Return (X, Y) of the center of cell containing provided text 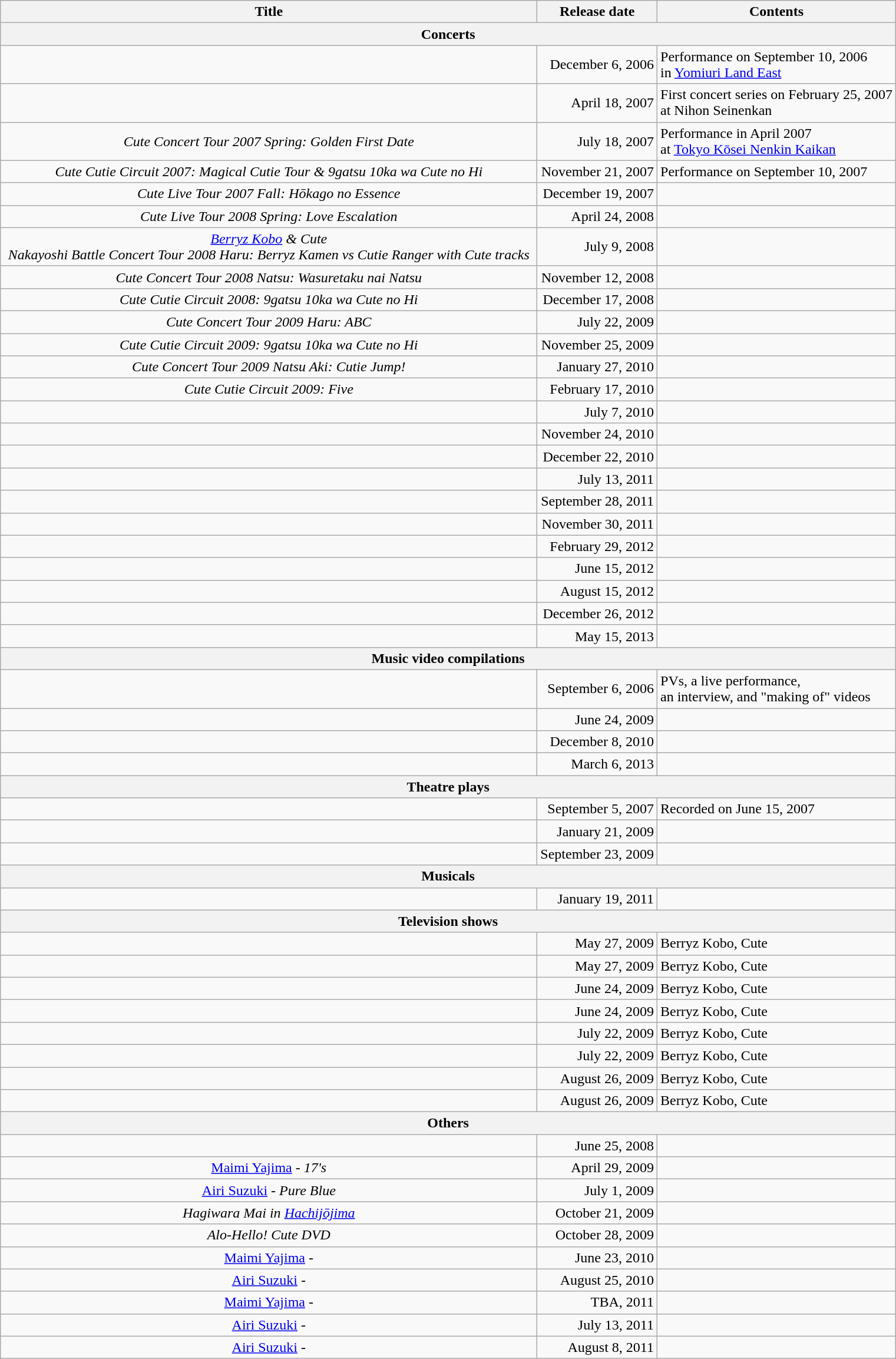
Hagiwara Mai in Hachijōjima (269, 1213)
Others (448, 1123)
April 24, 2008 (597, 216)
Title (269, 12)
April 29, 2009 (597, 1168)
February 29, 2012 (597, 546)
Television shows (448, 921)
March 6, 2013 (597, 764)
Concerts (448, 34)
July 18, 2007 (597, 141)
Performance on September 10, 2007 (776, 171)
January 27, 2010 (597, 367)
Performance on September 10, 2006in Yomiuri Land East (776, 65)
May 15, 2013 (597, 636)
December 6, 2006 (597, 65)
June 25, 2008 (597, 1146)
April 18, 2007 (597, 103)
TBA, 2011 (597, 1302)
Musicals (448, 876)
PVs, a live performance, an interview, and "making of" videos (776, 688)
November 12, 2008 (597, 277)
Performance in April 2007 at Tokyo Kōsei Nenkin Kaikan (776, 141)
August 8, 2011 (597, 1347)
November 30, 2011 (597, 524)
February 17, 2010 (597, 390)
November 24, 2010 (597, 434)
Cute Cutie Circuit 2009: 9gatsu 10ka wa Cute no Hi (269, 345)
June 23, 2010 (597, 1258)
Cute Cutie Circuit 2007: Magical Cutie Tour & 9gatsu 10ka wa Cute no Hi (269, 171)
December 17, 2008 (597, 299)
August 25, 2010 (597, 1280)
Airi Suzuki - Pure Blue (269, 1190)
Cute Concert Tour 2008 Natsu: Wasuretaku nai Natsu (269, 277)
Cute Live Tour 2008 Spring: Love Escalation (269, 216)
December 19, 2007 (597, 194)
July 9, 2008 (597, 246)
Berryz Kobo & CuteNakayoshi Battle Concert Tour 2008 Haru: Berryz Kamen vs Cutie Ranger with Cute tracks (269, 246)
Cute Cutie Circuit 2008: 9gatsu 10ka wa Cute no Hi (269, 299)
September 23, 2009 (597, 854)
Cute Concert Tour 2007 Spring: Golden First Date (269, 141)
Cute Concert Tour 2009 Haru: ABC (269, 322)
November 25, 2009 (597, 345)
Cute Cutie Circuit 2009: Five (269, 390)
October 28, 2009 (597, 1235)
Alo-Hello! Cute DVD (269, 1235)
September 28, 2011 (597, 502)
June 15, 2012 (597, 569)
September 6, 2006 (597, 688)
August 15, 2012 (597, 591)
July 7, 2010 (597, 412)
July 1, 2009 (597, 1190)
First concert series on February 25, 2007 at Nihon Seinenkan (776, 103)
Contents (776, 12)
October 21, 2009 (597, 1213)
Cute Concert Tour 2009 Natsu Aki: Cutie Jump! (269, 367)
January 19, 2011 (597, 899)
Release date (597, 12)
Recorded on June 15, 2007 (776, 809)
December 8, 2010 (597, 742)
November 21, 2007 (597, 171)
September 5, 2007 (597, 809)
Maimi Yajima - 17's (269, 1168)
Theatre plays (448, 787)
January 21, 2009 (597, 832)
Music video compilations (448, 658)
December 22, 2010 (597, 457)
Cute Live Tour 2007 Fall: Hōkago no Essence (269, 194)
December 26, 2012 (597, 613)
